Provide the (X, Y) coordinate of the cell's center where the given text is located.  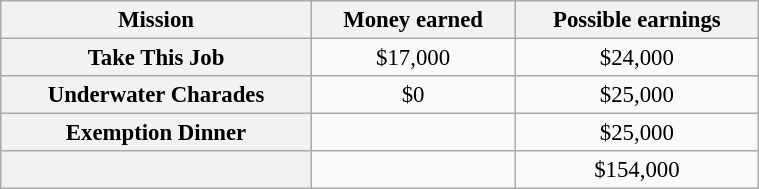
Underwater Charades (156, 95)
Take This Job (156, 57)
$154,000 (636, 170)
$17,000 (414, 57)
$0 (414, 95)
Money earned (414, 20)
$24,000 (636, 57)
Possible earnings (636, 20)
Exemption Dinner (156, 133)
Mission (156, 20)
